Capture the cell that displays the provided text and extract its (x, y) central coordinate. 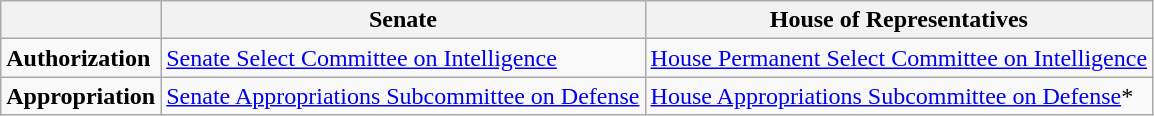
Senate (403, 20)
House Appropriations Subcommittee on Defense* (899, 96)
House of Representatives (899, 20)
Appropriation (81, 96)
Senate Appropriations Subcommittee on Defense (403, 96)
Authorization (81, 58)
Senate Select Committee on Intelligence (403, 58)
House Permanent Select Committee on Intelligence (899, 58)
